Scan for the cell matching the given text and deliver its (x, y) coordinate at center. 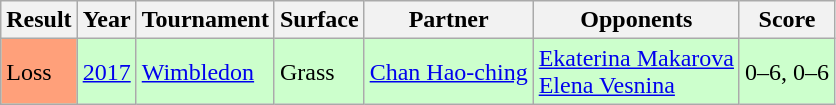
Partner (448, 20)
Chan Hao-ching (448, 72)
Ekaterina Makarova Elena Vesnina (636, 72)
2017 (106, 72)
Surface (319, 20)
Loss (39, 72)
Wimbledon (205, 72)
Tournament (205, 20)
0–6, 0–6 (786, 72)
Year (106, 20)
Result (39, 20)
Opponents (636, 20)
Grass (319, 72)
Score (786, 20)
